Detect which cell encompasses the target text, then output its [x, y] center coordinate. 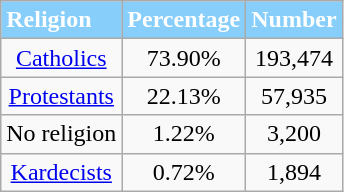
Protestants [62, 96]
73.90% [184, 58]
1.22% [184, 134]
Catholics [62, 58]
Number [294, 20]
1,894 [294, 172]
0.72% [184, 172]
22.13% [184, 96]
57,935 [294, 96]
Percentage [184, 20]
No religion [62, 134]
Religion [62, 20]
193,474 [294, 58]
Kardecists [62, 172]
3,200 [294, 134]
